Return (X, Y) of the center of cell containing provided text 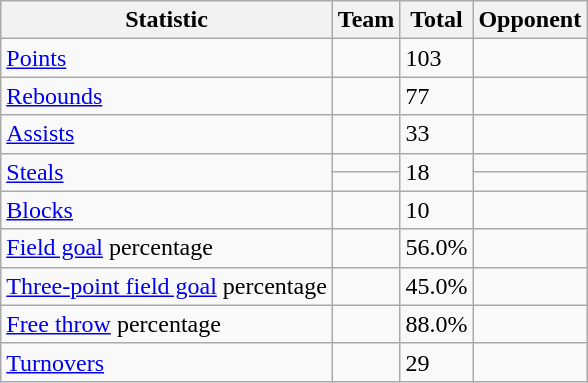
10 (436, 210)
Free throw percentage (167, 324)
Turnovers (167, 362)
33 (436, 134)
Steals (167, 172)
Statistic (167, 20)
Total (436, 20)
103 (436, 58)
45.0% (436, 286)
Blocks (167, 210)
Rebounds (167, 96)
Opponent (530, 20)
Three-point field goal percentage (167, 286)
56.0% (436, 248)
29 (436, 362)
Assists (167, 134)
77 (436, 96)
88.0% (436, 324)
Team (366, 20)
Field goal percentage (167, 248)
Points (167, 58)
18 (436, 172)
